Extract the (X, Y) coordinate from the center of the cell holding the provided text.  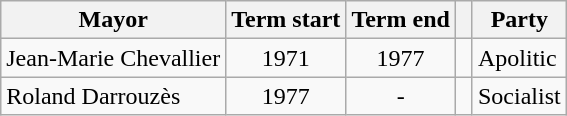
Socialist (519, 96)
Party (519, 20)
Roland Darrouzès (114, 96)
Term start (286, 20)
- (401, 96)
1971 (286, 58)
Jean-Marie Chevallier (114, 58)
Term end (401, 20)
Mayor (114, 20)
Apolitic (519, 58)
